Return [x, y] of the center of cell containing provided text 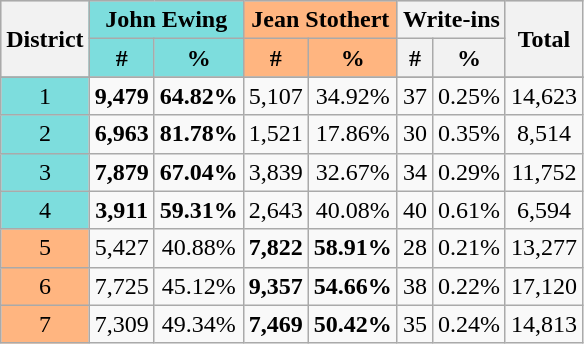
58.91% [352, 248]
3,839 [276, 172]
13,277 [544, 248]
7,879 [122, 172]
14,813 [544, 324]
38 [414, 286]
35 [414, 324]
11,752 [544, 172]
67.04% [198, 172]
0.22% [468, 286]
7,469 [276, 324]
2,643 [276, 210]
0.35% [468, 134]
7,822 [276, 248]
64.82% [198, 96]
3 [45, 172]
1 [45, 96]
1,521 [276, 134]
17.86% [352, 134]
17,120 [544, 286]
7,309 [122, 324]
30 [414, 134]
5,427 [122, 248]
49.34% [198, 324]
0.24% [468, 324]
7 [45, 324]
45.12% [198, 286]
34.92% [352, 96]
6,594 [544, 210]
District [45, 39]
John Ewing [166, 20]
Write-ins [451, 20]
6 [45, 286]
0.29% [468, 172]
54.66% [352, 286]
Jean Stothert [320, 20]
5 [45, 248]
9,357 [276, 286]
6,963 [122, 134]
2 [45, 134]
14,623 [544, 96]
50.42% [352, 324]
81.78% [198, 134]
0.25% [468, 96]
40.08% [352, 210]
40 [414, 210]
3,911 [122, 210]
7,725 [122, 286]
40.88% [198, 248]
32.67% [352, 172]
9,479 [122, 96]
0.61% [468, 210]
34 [414, 172]
37 [414, 96]
0.21% [468, 248]
5,107 [276, 96]
Total [544, 39]
28 [414, 248]
4 [45, 210]
8,514 [544, 134]
59.31% [198, 210]
